Detect which cell encompasses the target text, then output its [x, y] center coordinate. 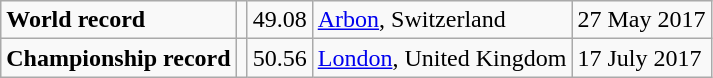
London, United Kingdom [442, 58]
50.56 [280, 58]
49.08 [280, 20]
Arbon, Switzerland [442, 20]
Championship record [118, 58]
17 July 2017 [642, 58]
World record [118, 20]
27 May 2017 [642, 20]
